Identify which cell holds the provided text, then report its (x, y) central coordinate. 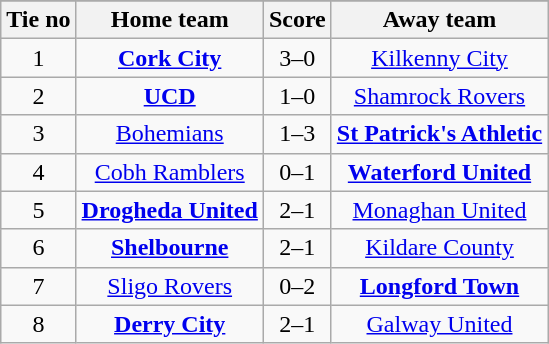
Derry City (170, 324)
1–0 (297, 96)
4 (38, 172)
Kildare County (439, 248)
3 (38, 134)
0–1 (297, 172)
Waterford United (439, 172)
Shamrock Rovers (439, 96)
Longford Town (439, 286)
Score (297, 20)
Kilkenny City (439, 58)
Bohemians (170, 134)
Galway United (439, 324)
St Patrick's Athletic (439, 134)
Shelbourne (170, 248)
Cobh Ramblers (170, 172)
2 (38, 96)
Drogheda United (170, 210)
0–2 (297, 286)
Monaghan United (439, 210)
Tie no (38, 20)
8 (38, 324)
6 (38, 248)
1–3 (297, 134)
Cork City (170, 58)
1 (38, 58)
Home team (170, 20)
3–0 (297, 58)
Sligo Rovers (170, 286)
7 (38, 286)
Away team (439, 20)
5 (38, 210)
UCD (170, 96)
